Return the [x, y] coordinate for the center point of the cell that contains the specified text.  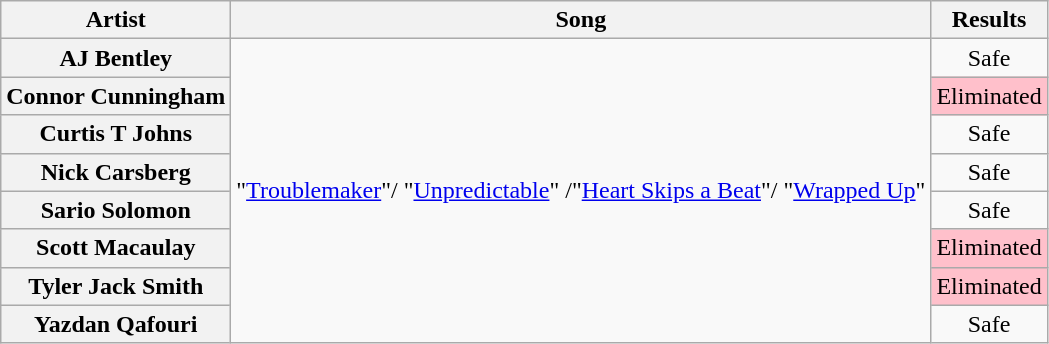
Curtis T Johns [116, 134]
Yazdan Qafouri [116, 324]
Connor Cunningham [116, 96]
Results [989, 20]
Artist [116, 20]
Sario Solomon [116, 210]
"Troublemaker"/ "Unpredictable" /"Heart Skips a Beat"/ "Wrapped Up" [581, 191]
Song [581, 20]
AJ Bentley [116, 58]
Scott Macaulay [116, 248]
Nick Carsberg [116, 172]
Tyler Jack Smith [116, 286]
